Find where the given text appears and provide that cell's center as (X, Y) coordinate. 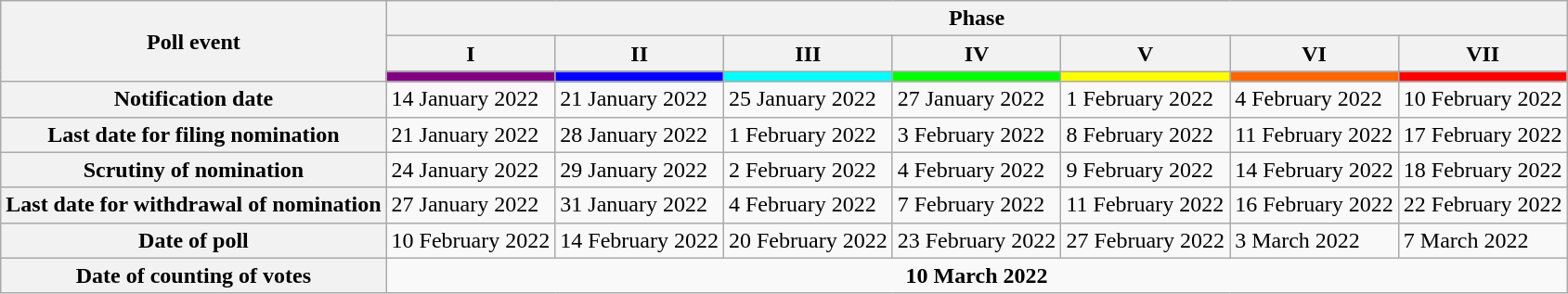
20 February 2022 (808, 240)
7 March 2022 (1483, 240)
Date of counting of votes (193, 275)
18 February 2022 (1483, 170)
V (1146, 54)
16 February 2022 (1315, 205)
IV (977, 54)
28 January 2022 (640, 134)
2 February 2022 (808, 170)
I (471, 54)
9 February 2022 (1146, 170)
27 February 2022 (1146, 240)
22 February 2022 (1483, 205)
III (808, 54)
Poll event (193, 41)
17 February 2022 (1483, 134)
14 January 2022 (471, 99)
Scrutiny of nomination (193, 170)
II (640, 54)
Last date for withdrawal of nomination (193, 205)
Last date for filing nomination (193, 134)
VI (1315, 54)
23 February 2022 (977, 240)
7 February 2022 (977, 205)
24 January 2022 (471, 170)
3 February 2022 (977, 134)
25 January 2022 (808, 99)
8 February 2022 (1146, 134)
VII (1483, 54)
Notification date (193, 99)
31 January 2022 (640, 205)
3 March 2022 (1315, 240)
29 January 2022 (640, 170)
10 March 2022 (977, 275)
Phase (977, 19)
Date of poll (193, 240)
